Provide the (X, Y) coordinate of the cell's center where the given text is located.  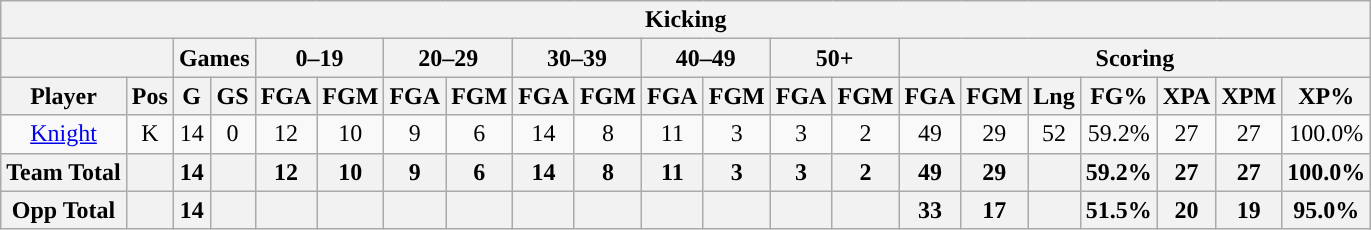
51.5% (1118, 210)
XPA (1186, 96)
Games (214, 58)
19 (1249, 210)
Player (64, 96)
Knight (64, 134)
0–19 (320, 58)
20–29 (448, 58)
52 (1054, 134)
33 (930, 210)
K (150, 134)
Team Total (64, 172)
Kicking (686, 20)
30–39 (578, 58)
50+ (834, 58)
G (192, 96)
Scoring (1135, 58)
XP% (1326, 96)
17 (994, 210)
Lng (1054, 96)
Pos (150, 96)
Opp Total (64, 210)
GS (232, 96)
95.0% (1326, 210)
FG% (1118, 96)
20 (1186, 210)
XPM (1249, 96)
0 (232, 134)
40–49 (706, 58)
